Identify which cell holds the provided text, then report its (X, Y) central coordinate. 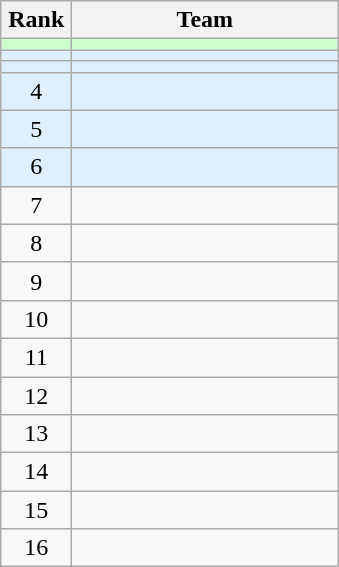
13 (36, 434)
9 (36, 281)
14 (36, 472)
6 (36, 167)
12 (36, 395)
5 (36, 129)
Team (205, 20)
Rank (36, 20)
7 (36, 205)
10 (36, 319)
16 (36, 548)
8 (36, 243)
4 (36, 91)
11 (36, 357)
15 (36, 510)
